Search for the cell housing the specified text and yield its [x, y] center coordinate. 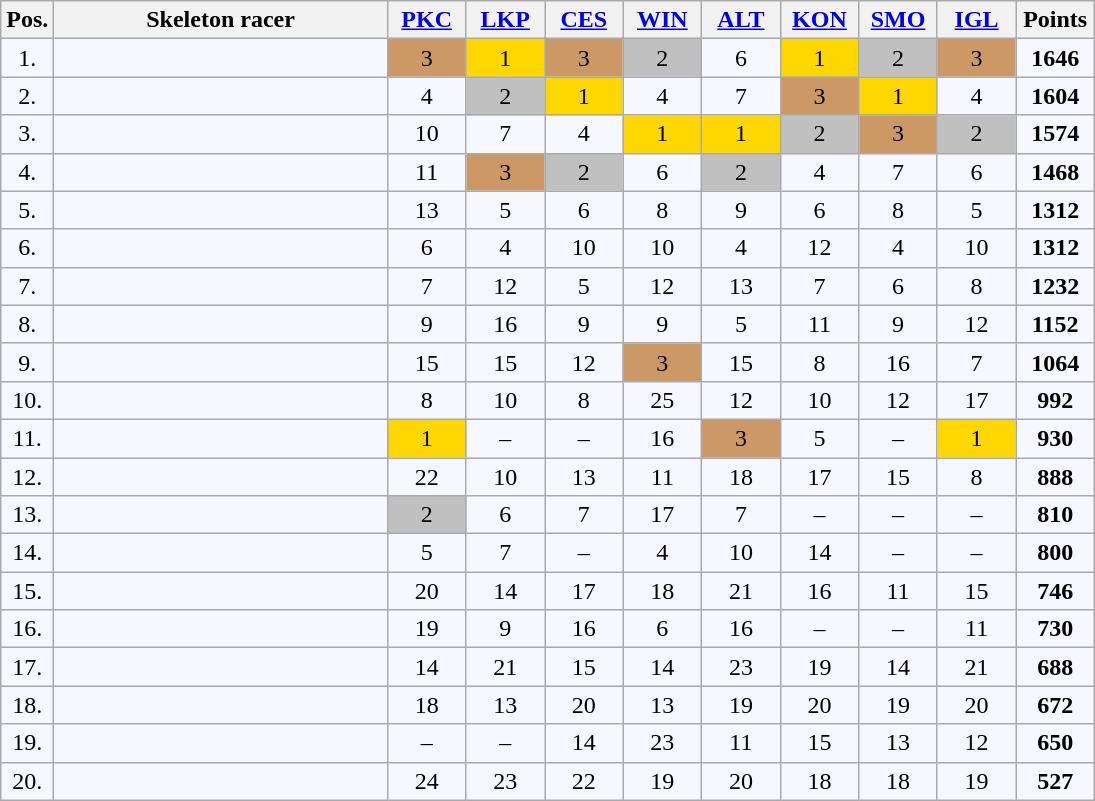
800 [1056, 553]
6. [28, 248]
1232 [1056, 286]
746 [1056, 591]
SMO [898, 20]
IGL [976, 20]
527 [1056, 781]
1064 [1056, 362]
5. [28, 210]
12. [28, 477]
1468 [1056, 172]
20. [28, 781]
13. [28, 515]
2. [28, 96]
19. [28, 743]
888 [1056, 477]
1604 [1056, 96]
672 [1056, 705]
688 [1056, 667]
1646 [1056, 58]
CES [584, 20]
650 [1056, 743]
15. [28, 591]
1574 [1056, 134]
17. [28, 667]
WIN [662, 20]
24 [426, 781]
730 [1056, 629]
8. [28, 324]
Points [1056, 20]
1152 [1056, 324]
PKC [426, 20]
16. [28, 629]
Skeleton racer [221, 20]
11. [28, 438]
4. [28, 172]
10. [28, 400]
25 [662, 400]
7. [28, 286]
992 [1056, 400]
KON [820, 20]
LKP [506, 20]
14. [28, 553]
18. [28, 705]
9. [28, 362]
930 [1056, 438]
Pos. [28, 20]
810 [1056, 515]
3. [28, 134]
1. [28, 58]
ALT [742, 20]
